Find where the given text appears and provide that cell's center as (x, y) coordinate. 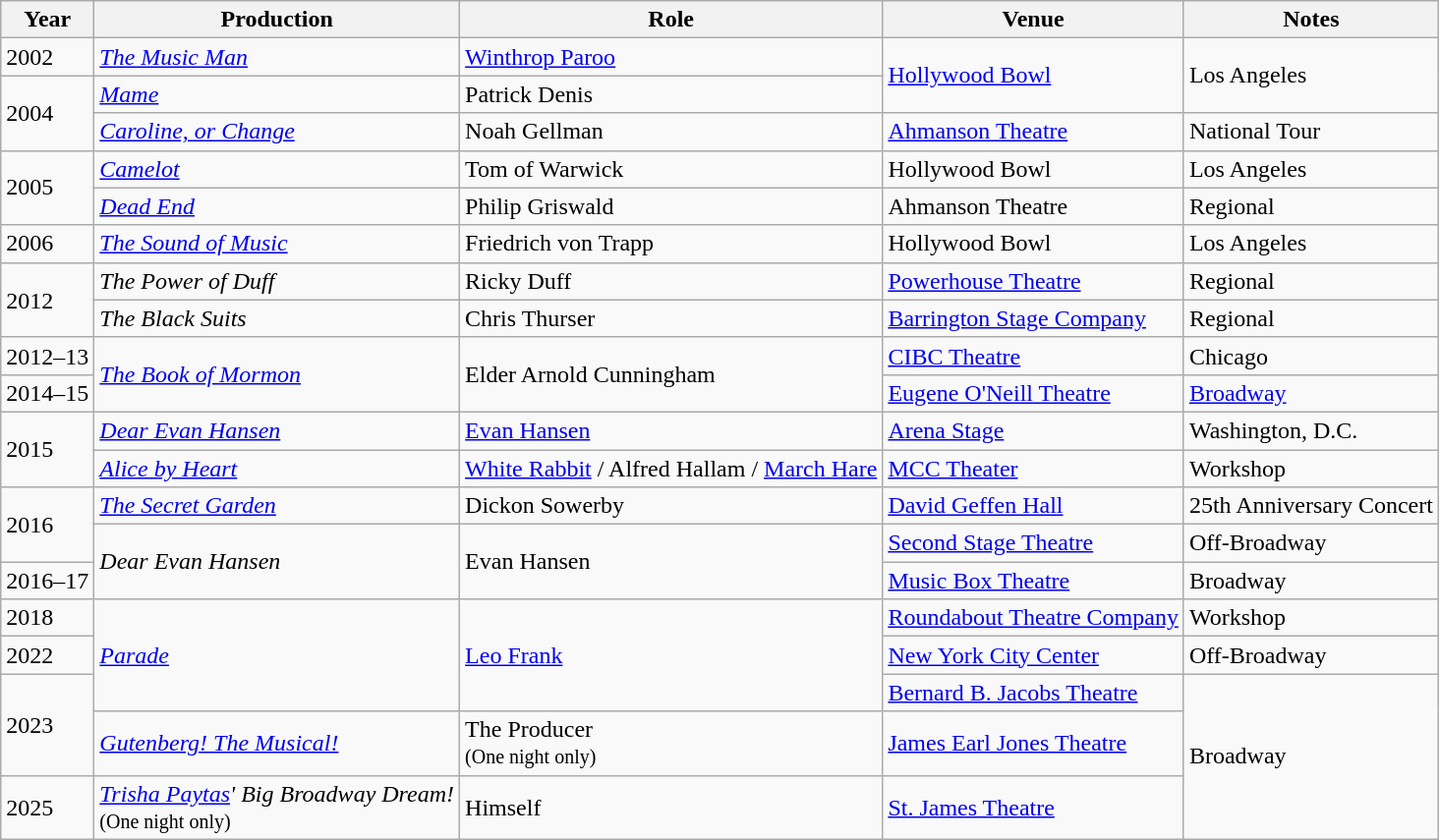
Roundabout Theatre Company (1034, 618)
The Sound of Music (277, 244)
Dead End (277, 206)
Chicago (1311, 356)
Camelot (277, 169)
Tom of Warwick (671, 169)
Noah Gellman (671, 132)
Bernard B. Jacobs Theatre (1034, 693)
2012–13 (47, 356)
Chris Thurser (671, 318)
2016 (47, 525)
Powerhouse Theatre (1034, 281)
The Book of Mormon (277, 374)
Venue (1034, 20)
Trisha Paytas' Big Broadway Dream! (One night only) (277, 808)
Mame (277, 94)
2004 (47, 113)
Dickon Sowerby (671, 506)
Himself (671, 808)
New York City Center (1034, 655)
James Earl Jones Theatre (1034, 743)
2016–17 (47, 581)
2012 (47, 300)
Winthrop Paroo (671, 57)
Arena Stage (1034, 430)
Year (47, 20)
Alice by Heart (277, 469)
CIBC Theatre (1034, 356)
Role (671, 20)
Philip Griswald (671, 206)
The Secret Garden (277, 506)
Notes (1311, 20)
The Music Man (277, 57)
2002 (47, 57)
2005 (47, 188)
St. James Theatre (1034, 808)
Caroline, or Change (277, 132)
2015 (47, 449)
2006 (47, 244)
Barrington Stage Company (1034, 318)
Second Stage Theatre (1034, 543)
25th Anniversary Concert (1311, 506)
Production (277, 20)
Patrick Denis (671, 94)
White Rabbit / Alfred Hallam / March Hare (671, 469)
The Black Suits (277, 318)
Eugene O'Neill Theatre (1034, 393)
Friedrich von Trapp (671, 244)
Ricky Duff (671, 281)
2023 (47, 725)
Leo Frank (671, 655)
2025 (47, 808)
Music Box Theatre (1034, 581)
Gutenberg! The Musical! (277, 743)
2014–15 (47, 393)
2018 (47, 618)
MCC Theater (1034, 469)
David Geffen Hall (1034, 506)
National Tour (1311, 132)
The Producer (One night only) (671, 743)
Elder Arnold Cunningham (671, 374)
2022 (47, 655)
Parade (277, 655)
The Power of Duff (277, 281)
Washington, D.C. (1311, 430)
